Return the (x, y) coordinate for the center point of the cell that contains the specified text.  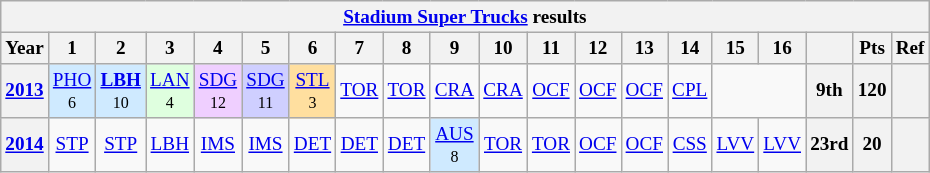
3 (170, 48)
Ref (910, 48)
9 (454, 48)
5 (266, 48)
AUS8 (454, 145)
STL3 (312, 91)
LAN4 (170, 91)
LBH (170, 145)
PHO6 (72, 91)
Stadium Super Trucks results (465, 17)
10 (504, 48)
1 (72, 48)
13 (644, 48)
SDG11 (266, 91)
CSS (690, 145)
23rd (830, 145)
2014 (25, 145)
11 (550, 48)
9th (830, 91)
14 (690, 48)
8 (406, 48)
SDG12 (218, 91)
Year (25, 48)
2 (121, 48)
15 (736, 48)
20 (872, 145)
Pts (872, 48)
4 (218, 48)
LBH10 (121, 91)
16 (782, 48)
2013 (25, 91)
6 (312, 48)
7 (360, 48)
12 (598, 48)
120 (872, 91)
CPL (690, 91)
